Search for the cell housing the specified text and yield its (X, Y) center coordinate. 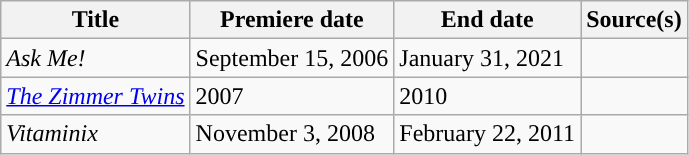
The Zimmer Twins (96, 96)
2010 (488, 96)
February 22, 2011 (488, 134)
January 31, 2021 (488, 58)
Source(s) (634, 20)
September 15, 2006 (292, 58)
Vitaminix (96, 134)
Title (96, 20)
Premiere date (292, 20)
2007 (292, 96)
November 3, 2008 (292, 134)
End date (488, 20)
Ask Me! (96, 58)
